For the text-containing cell, return its midpoint in (x, y) coordinate format. 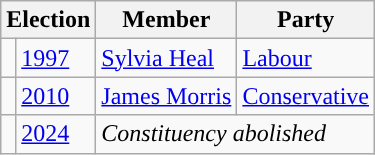
Party (306, 20)
James Morris (166, 96)
2010 (56, 96)
Labour (306, 58)
Election (48, 20)
Sylvia Heal (166, 58)
1997 (56, 58)
2024 (56, 134)
Member (166, 20)
Constituency abolished (236, 134)
Conservative (306, 96)
